Locate the cell with the specified text and output its (x, y) center coordinate. 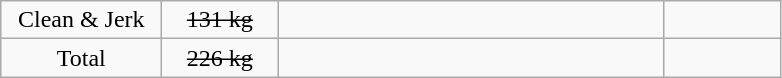
Clean & Jerk (82, 20)
226 kg (220, 58)
131 kg (220, 20)
Total (82, 58)
